From the cell containing the given text, extract its center point as (X, Y) coordinate. 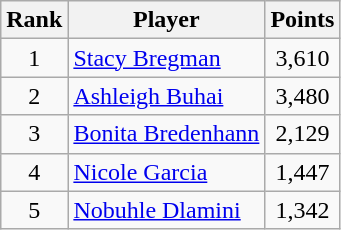
2 (34, 96)
3,480 (302, 96)
Stacy Bregman (166, 58)
Nicole Garcia (166, 172)
3,610 (302, 58)
Rank (34, 20)
Ashleigh Buhai (166, 96)
1,342 (302, 210)
Player (166, 20)
5 (34, 210)
Nobuhle Dlamini (166, 210)
Bonita Bredenhann (166, 134)
2,129 (302, 134)
Points (302, 20)
1 (34, 58)
1,447 (302, 172)
3 (34, 134)
4 (34, 172)
